Provide the [X, Y] coordinate of the cell's center where the given text is located.  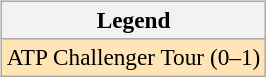
Legend [133, 20]
ATP Challenger Tour (0–1) [133, 57]
